Return [X, Y] of the center of cell containing provided text 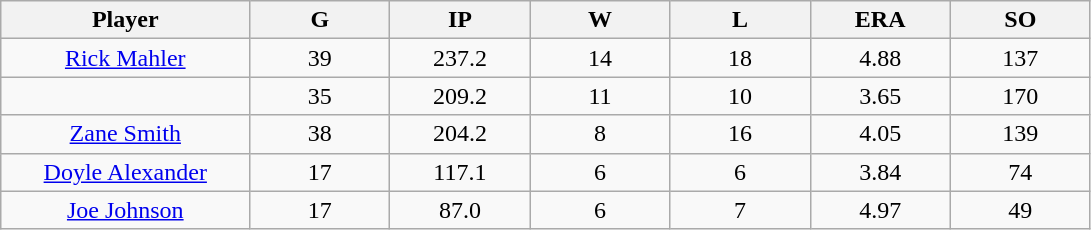
3.84 [880, 172]
39 [320, 58]
4.88 [880, 58]
237.2 [460, 58]
204.2 [460, 134]
Rick Mahler [126, 58]
170 [1020, 96]
SO [1020, 20]
Joe Johnson [126, 210]
18 [740, 58]
ERA [880, 20]
209.2 [460, 96]
16 [740, 134]
14 [600, 58]
W [600, 20]
137 [1020, 58]
7 [740, 210]
10 [740, 96]
4.05 [880, 134]
117.1 [460, 172]
G [320, 20]
8 [600, 134]
35 [320, 96]
3.65 [880, 96]
87.0 [460, 210]
11 [600, 96]
74 [1020, 172]
Player [126, 20]
IP [460, 20]
139 [1020, 134]
4.97 [880, 210]
L [740, 20]
Zane Smith [126, 134]
38 [320, 134]
49 [1020, 210]
Doyle Alexander [126, 172]
